Output the [x, y] coordinate of the center of the cell containing the given text.  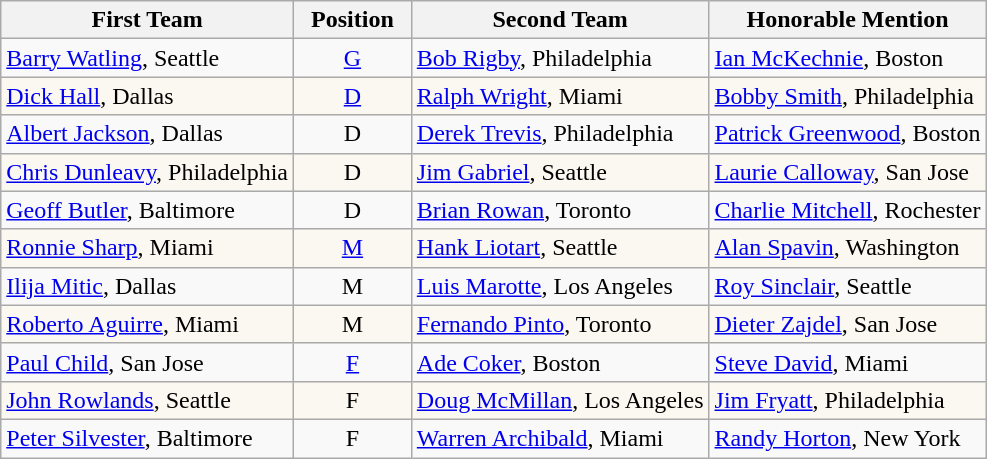
G [353, 58]
Charlie Mitchell, Rochester [848, 210]
Randy Horton, New York [848, 438]
Bobby Smith, Philadelphia [848, 96]
John Rowlands, Seattle [148, 400]
Albert Jackson, Dallas [148, 134]
Derek Trevis, Philadelphia [560, 134]
Dick Hall, Dallas [148, 96]
Roberto Aguirre, Miami [148, 324]
Peter Silvester, Baltimore [148, 438]
Geoff Butler, Baltimore [148, 210]
Patrick Greenwood, Boston [848, 134]
Laurie Calloway, San Jose [848, 172]
Roy Sinclair, Seattle [848, 286]
Jim Fryatt, Philadelphia [848, 400]
Second Team [560, 20]
Steve David, Miami [848, 362]
Jim Gabriel, Seattle [560, 172]
Barry Watling, Seattle [148, 58]
Warren Archibald, Miami [560, 438]
Ian McKechnie, Boston [848, 58]
Ilija Mitic, Dallas [148, 286]
Honorable Mention [848, 20]
Position [353, 20]
Ade Coker, Boston [560, 362]
Fernando Pinto, Toronto [560, 324]
First Team [148, 20]
Bob Rigby, Philadelphia [560, 58]
Ronnie Sharp, Miami [148, 248]
Doug McMillan, Los Angeles [560, 400]
Dieter Zajdel, San Jose [848, 324]
Ralph Wright, Miami [560, 96]
Alan Spavin, Washington [848, 248]
Hank Liotart, Seattle [560, 248]
Paul Child, San Jose [148, 362]
Chris Dunleavy, Philadelphia [148, 172]
Brian Rowan, Toronto [560, 210]
Luis Marotte, Los Angeles [560, 286]
